Pinpoint the cell where the given text exists, returning its [X, Y] midpoint coordinate. 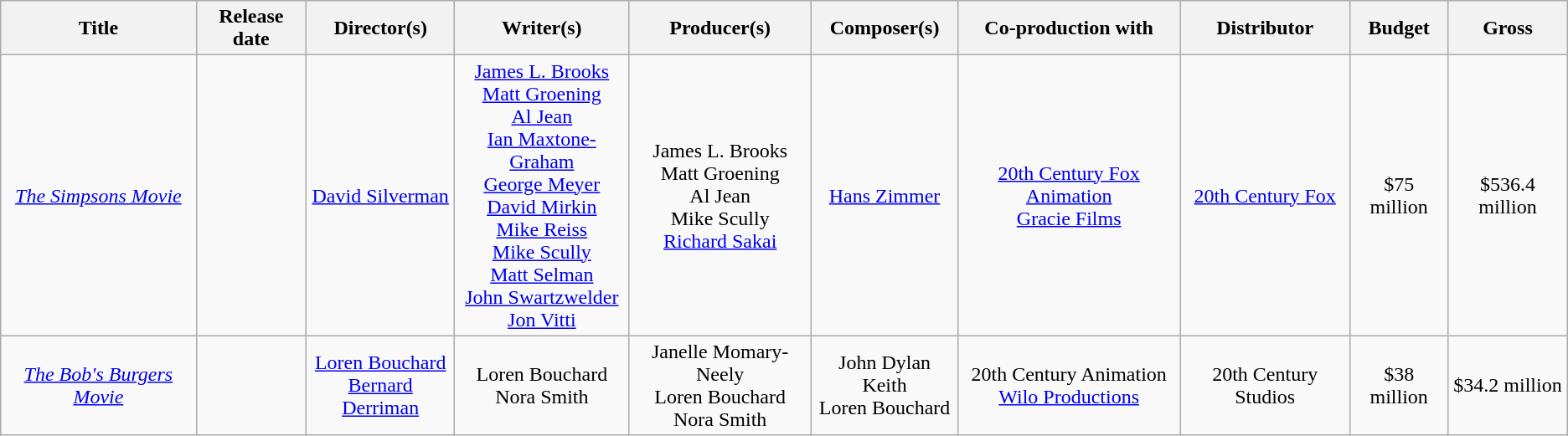
Director(s) [380, 28]
John Dylan KeithLoren Bouchard [885, 385]
$75 million [1399, 196]
James L. BrooksMatt GroeningAl JeanIan Maxtone-GrahamGeorge MeyerDavid MirkinMike ReissMike ScullyMatt SelmanJohn SwartzwelderJon Vitti [542, 196]
Loren BouchardNora Smith [542, 385]
Distributor [1265, 28]
James L. BrooksMatt GroeningAl JeanMike ScullyRichard Sakai [720, 196]
Producer(s) [720, 28]
Co-production with [1069, 28]
20th Century Fox AnimationGracie Films [1069, 196]
Release date [251, 28]
20th Century Studios [1265, 385]
The Simpsons Movie [99, 196]
20th Century Fox [1265, 196]
Composer(s) [885, 28]
Writer(s) [542, 28]
Janelle Momary-NeelyLoren BouchardNora Smith [720, 385]
20th Century AnimationWilo Productions [1069, 385]
Title [99, 28]
Gross [1508, 28]
$536.4 million [1508, 196]
Loren BouchardBernard Derriman [380, 385]
Budget [1399, 28]
$38 million [1399, 385]
David Silverman [380, 196]
$34.2 million [1508, 385]
Hans Zimmer [885, 196]
The Bob's Burgers Movie [99, 385]
